Return [x, y] of the center of cell containing provided text 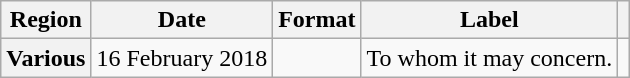
Region [46, 20]
To whom it may concern. [490, 58]
16 February 2018 [182, 58]
Label [490, 20]
Various [46, 58]
Format [317, 20]
Date [182, 20]
